From the cell containing the given text, extract its center point as (X, Y) coordinate. 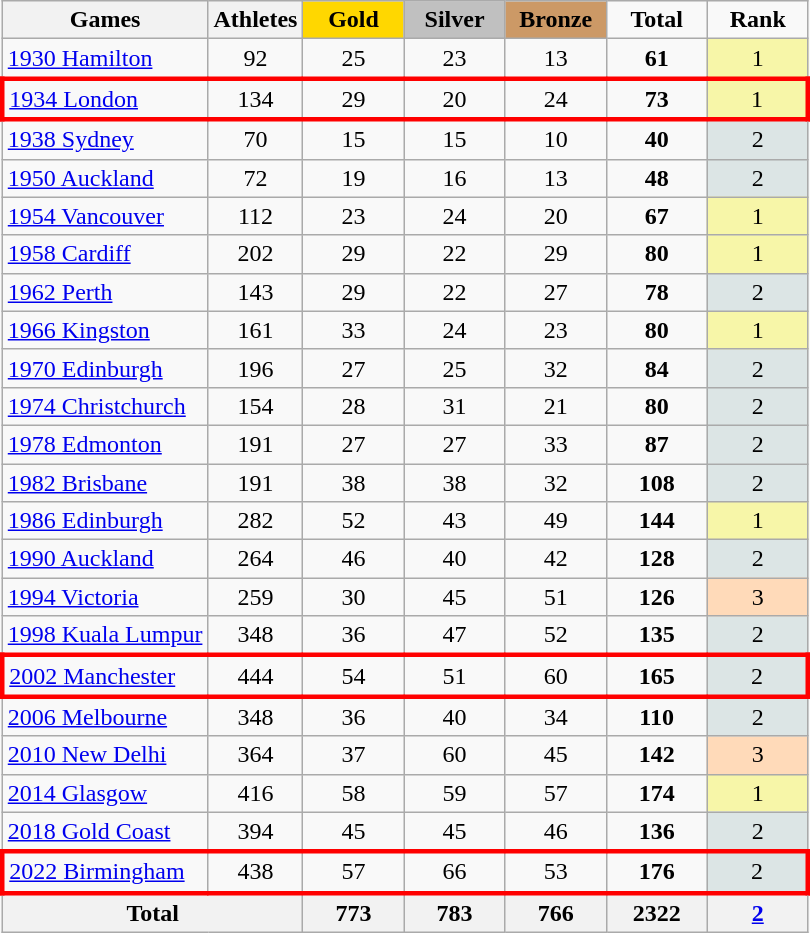
128 (656, 559)
1994 Victoria (105, 597)
47 (454, 636)
1930 Hamilton (105, 59)
34 (556, 716)
58 (354, 793)
161 (256, 330)
2002 Manchester (105, 676)
1990 Auckland (105, 559)
154 (256, 406)
282 (256, 521)
67 (656, 216)
37 (354, 755)
135 (656, 636)
54 (354, 676)
92 (256, 59)
264 (256, 559)
Games (105, 20)
196 (256, 368)
134 (256, 98)
28 (354, 406)
143 (256, 292)
438 (256, 872)
53 (556, 872)
1966 Kingston (105, 330)
30 (354, 597)
766 (556, 913)
10 (556, 139)
59 (454, 793)
108 (656, 483)
136 (656, 832)
84 (656, 368)
783 (454, 913)
2014 Glasgow (105, 793)
1962 Perth (105, 292)
112 (256, 216)
43 (454, 521)
773 (354, 913)
72 (256, 178)
1950 Auckland (105, 178)
Rank (758, 20)
78 (656, 292)
174 (656, 793)
2022 Birmingham (105, 872)
2010 New Delhi (105, 755)
42 (556, 559)
144 (656, 521)
165 (656, 676)
176 (656, 872)
Gold (354, 20)
Athletes (256, 20)
49 (556, 521)
Bronze (556, 20)
70 (256, 139)
1978 Edmonton (105, 444)
364 (256, 755)
48 (656, 178)
2018 Gold Coast (105, 832)
1938 Sydney (105, 139)
1986 Edinburgh (105, 521)
73 (656, 98)
19 (354, 178)
416 (256, 793)
2322 (656, 913)
126 (656, 597)
1954 Vancouver (105, 216)
110 (656, 716)
31 (454, 406)
66 (454, 872)
1970 Edinburgh (105, 368)
1974 Christchurch (105, 406)
21 (556, 406)
16 (454, 178)
394 (256, 832)
87 (656, 444)
Silver (454, 20)
61 (656, 59)
1998 Kuala Lumpur (105, 636)
1958 Cardiff (105, 254)
1982 Brisbane (105, 483)
259 (256, 597)
142 (656, 755)
1934 London (105, 98)
2006 Melbourne (105, 716)
202 (256, 254)
444 (256, 676)
